Extract the [X, Y] coordinate from the center of the cell holding the provided text.  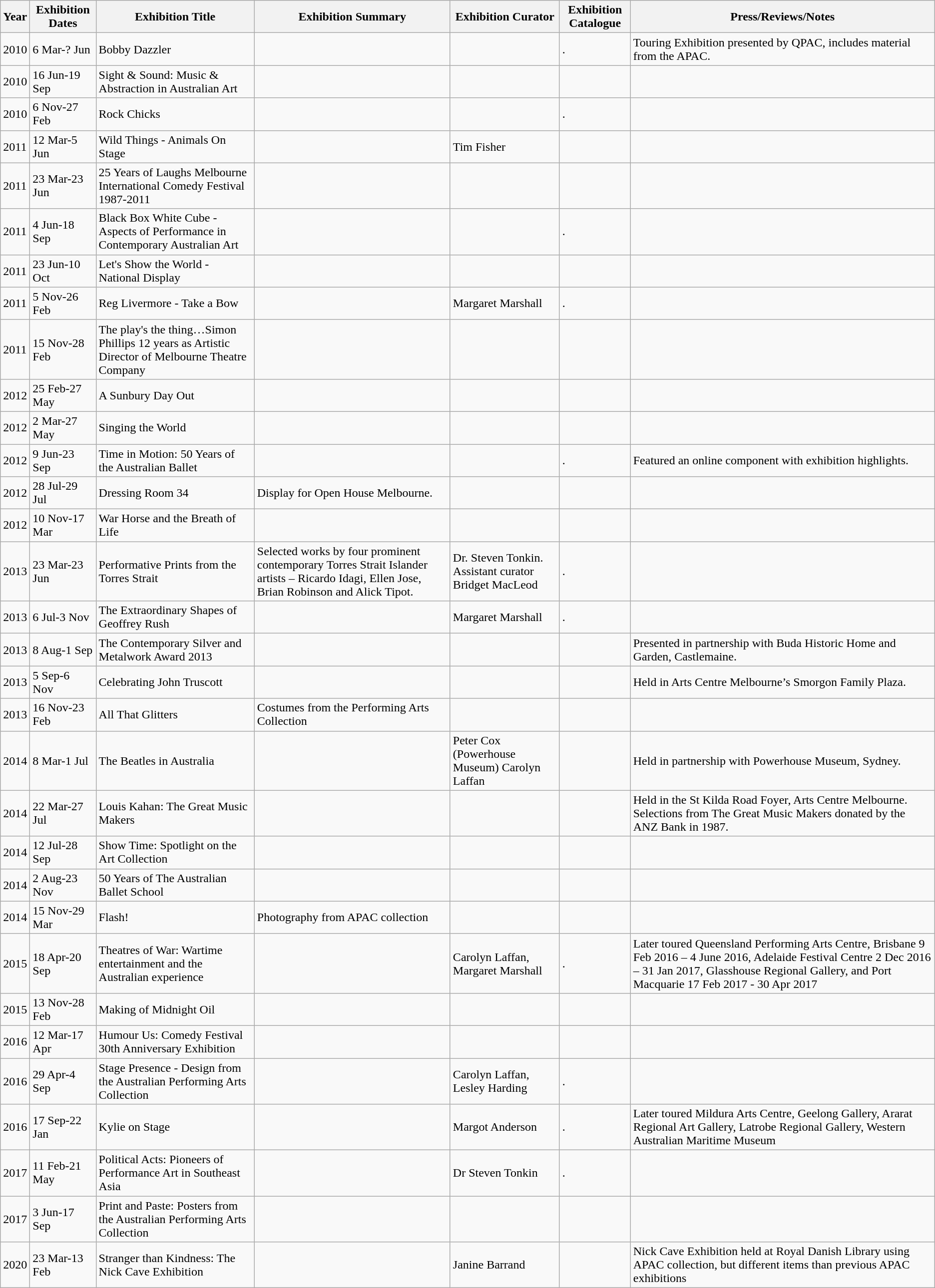
17 Sep-22 Jan [63, 1127]
3 Jun-17 Sep [63, 1219]
Held in partnership with Powerhouse Museum, Sydney. [782, 761]
The Beatles in Australia [175, 761]
Dr Steven Tonkin [504, 1173]
Political Acts: Pioneers of Performance Art in Southeast Asia [175, 1173]
28 Jul-29 Jul [63, 493]
8 Aug-1 Sep [63, 650]
Exhibition Dates [63, 17]
Year [15, 17]
Costumes from the Performing Arts Collection [352, 715]
23 Mar-13 Feb [63, 1265]
9 Jun-23 Sep [63, 460]
Print and Paste: Posters from the Australian Performing Arts Collection [175, 1219]
Carolyn Laffan, Lesley Harding [504, 1081]
Singing the World [175, 427]
5 Sep-6 Nov [63, 682]
2 Aug-23 Nov [63, 885]
18 Apr-20 Sep [63, 964]
Show Time: Spotlight on the Art Collection [175, 853]
6 Jul-3 Nov [63, 617]
2020 [15, 1265]
Dressing Room 34 [175, 493]
Louis Kahan: The Great Music Makers [175, 813]
6 Nov-27 Feb [63, 114]
4 Jun-18 Sep [63, 232]
50 Years of The Australian Ballet School [175, 885]
Carolyn Laffan, Margaret Marshall [504, 964]
Exhibition Summary [352, 17]
A Sunbury Day Out [175, 395]
Exhibition Title [175, 17]
Peter Cox (Powerhouse Museum) Carolyn Laffan [504, 761]
Featured an online component with exhibition highlights. [782, 460]
Presented in partnership with Buda Historic Home and Garden, Castlemaine. [782, 650]
10 Nov-17 Mar [63, 525]
Making of Midnight Oil [175, 1009]
Held in Arts Centre Melbourne’s Smorgon Family Plaza. [782, 682]
Tim Fisher [504, 147]
Rock Chicks [175, 114]
12 Mar-17 Apr [63, 1041]
Wild Things - Animals On Stage [175, 147]
Touring Exhibition presented by QPAC, includes material from the APAC. [782, 49]
16 Jun-19 Sep [63, 82]
11 Feb-21 May [63, 1173]
Kylie on Stage [175, 1127]
8 Mar-1 Jul [63, 761]
22 Mar-27 Jul [63, 813]
Display for Open House Melbourne. [352, 493]
Stage Presence - Design from the Australian Performing Arts Collection [175, 1081]
Margot Anderson [504, 1127]
6 Mar-? Jun [63, 49]
Stranger than Kindness: The Nick Cave Exhibition [175, 1265]
Exhibition Curator [504, 17]
Sight & Sound: Music & Abstraction in Australian Art [175, 82]
25 Feb-27 May [63, 395]
15 Nov-29 Mar [63, 918]
Reg Livermore - Take a Bow [175, 304]
16 Nov-23 Feb [63, 715]
23 Jun-10 Oct [63, 271]
Celebrating John Truscott [175, 682]
Later toured Mildura Arts Centre, Geelong Gallery, Ararat Regional Art Gallery, Latrobe Regional Gallery, Western Australian Maritime Museum [782, 1127]
Held in the St Kilda Road Foyer, Arts Centre Melbourne. Selections from The Great Music Makers donated by the ANZ Bank in 1987. [782, 813]
Performative Prints from the Torres Strait [175, 571]
The play's the thing…Simon Phillips 12 years as Artistic Director of Melbourne Theatre Company [175, 349]
Janine Barrand [504, 1265]
Black Box White Cube - Aspects of Performance in Contemporary Australian Art [175, 232]
Theatres of War: Wartime entertainment and the Australian experience [175, 964]
Bobby Dazzler [175, 49]
5 Nov-26 Feb [63, 304]
25 Years of Laughs Melbourne International Comedy Festival 1987-2011 [175, 186]
13 Nov-28 Feb [63, 1009]
15 Nov-28 Feb [63, 349]
The Contemporary Silver and Metalwork Award 2013 [175, 650]
Selected works by four prominent contemporary Torres Strait Islander artists – Ricardo Idagi, Ellen Jose, Brian Robinson and Alick Tipot. [352, 571]
Humour Us: Comedy Festival 30th Anniversary Exhibition [175, 1041]
Time in Motion: 50 Years of the Australian Ballet [175, 460]
Flash! [175, 918]
Press/Reviews/Notes [782, 17]
2 Mar-27 May [63, 427]
Photography from APAC collection [352, 918]
Let's Show the World - National Display [175, 271]
12 Jul-28 Sep [63, 853]
12 Mar-5 Jun [63, 147]
29 Apr-4 Sep [63, 1081]
All That Glitters [175, 715]
War Horse and the Breath of Life [175, 525]
Exhibition Catalogue [595, 17]
The Extraordinary Shapes of Geoffrey Rush [175, 617]
Dr. Steven Tonkin. Assistant curator Bridget MacLeod [504, 571]
Nick Cave Exhibition held at Royal Danish Library using APAC collection, but different items than previous APAC exhibitions [782, 1265]
